Scan for the cell matching the given text and deliver its [X, Y] coordinate at center. 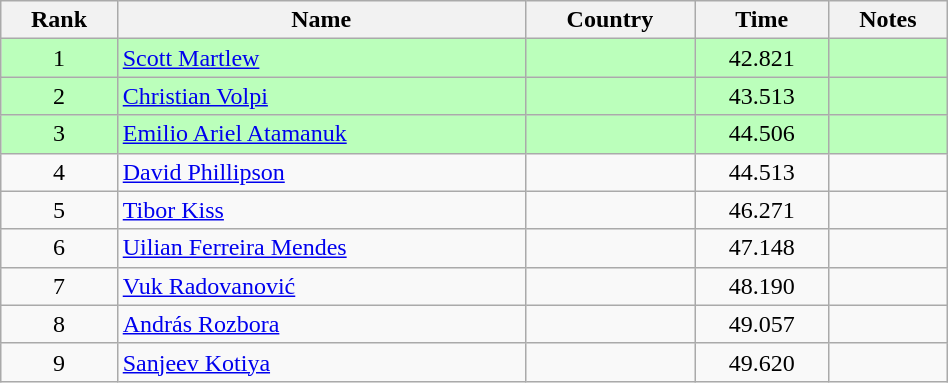
3 [59, 134]
7 [59, 286]
Tibor Kiss [321, 210]
44.513 [762, 172]
47.148 [762, 248]
Sanjeev Kotiya [321, 362]
Notes [888, 20]
44.506 [762, 134]
András Rozbora [321, 324]
2 [59, 96]
48.190 [762, 286]
9 [59, 362]
Time [762, 20]
49.620 [762, 362]
Uilian Ferreira Mendes [321, 248]
Christian Volpi [321, 96]
43.513 [762, 96]
Vuk Radovanović [321, 286]
Scott Martlew [321, 58]
Name [321, 20]
1 [59, 58]
49.057 [762, 324]
Emilio Ariel Atamanuk [321, 134]
Country [610, 20]
8 [59, 324]
6 [59, 248]
5 [59, 210]
4 [59, 172]
42.821 [762, 58]
Rank [59, 20]
David Phillipson [321, 172]
46.271 [762, 210]
